For the text-containing cell, return its midpoint in [x, y] coordinate format. 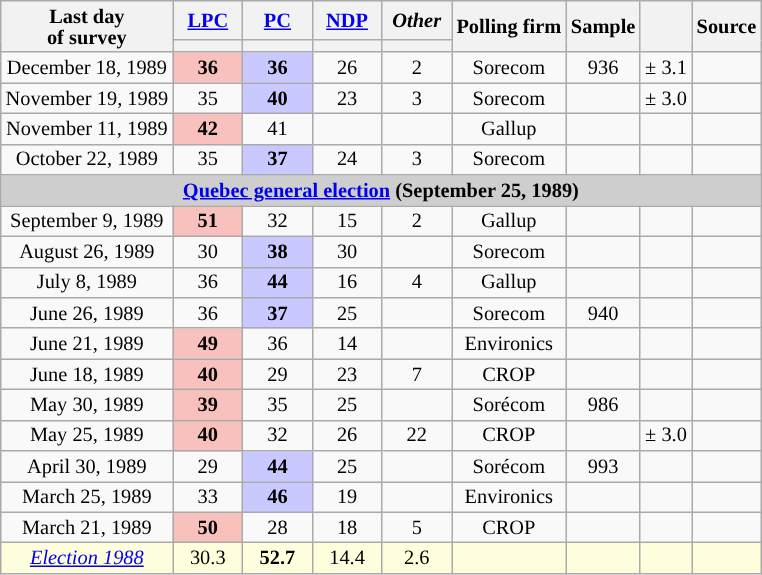
41 [278, 128]
16 [347, 282]
993 [603, 466]
October 22, 1989 [87, 160]
940 [603, 312]
24 [347, 160]
Election 1988 [87, 558]
Other [417, 20]
LPC [208, 20]
June 18, 1989 [87, 374]
46 [278, 496]
936 [603, 68]
51 [208, 220]
15 [347, 220]
March 21, 1989 [87, 528]
2.6 [417, 558]
Source [726, 26]
August 26, 1989 [87, 252]
June 26, 1989 [87, 312]
38 [278, 252]
7 [417, 374]
986 [603, 404]
33 [208, 496]
April 30, 1989 [87, 466]
19 [347, 496]
Sample [603, 26]
5 [417, 528]
PC [278, 20]
22 [417, 436]
May 25, 1989 [87, 436]
July 8, 1989 [87, 282]
May 30, 1989 [87, 404]
39 [208, 404]
June 21, 1989 [87, 344]
18 [347, 528]
March 25, 1989 [87, 496]
September 9, 1989 [87, 220]
December 18, 1989 [87, 68]
NDP [347, 20]
November 11, 1989 [87, 128]
30.3 [208, 558]
42 [208, 128]
50 [208, 528]
Last day of survey [87, 26]
± 3.1 [666, 68]
14 [347, 344]
28 [278, 528]
14.4 [347, 558]
4 [417, 282]
52.7 [278, 558]
November 19, 1989 [87, 98]
49 [208, 344]
Quebec general election (September 25, 1989) [381, 190]
Polling firm [509, 26]
